For the text-containing cell, return its midpoint in (x, y) coordinate format. 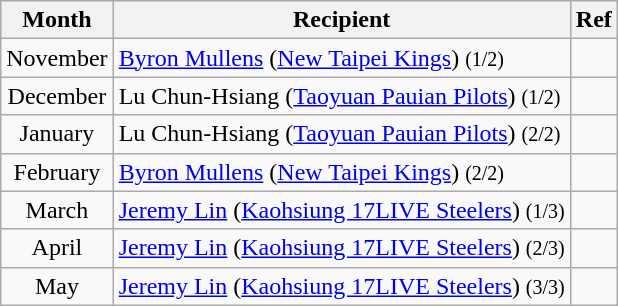
May (57, 286)
Lu Chun-Hsiang (Taoyuan Pauian Pilots) (2/2) (342, 134)
Ref (594, 20)
Byron Mullens (New Taipei Kings) (1/2) (342, 58)
February (57, 172)
Byron Mullens (New Taipei Kings) (2/2) (342, 172)
January (57, 134)
April (57, 248)
Recipient (342, 20)
Jeremy Lin (Kaohsiung 17LIVE Steelers) (1/3) (342, 210)
Jeremy Lin (Kaohsiung 17LIVE Steelers) (3/3) (342, 286)
November (57, 58)
Month (57, 20)
Lu Chun-Hsiang (Taoyuan Pauian Pilots) (1/2) (342, 96)
December (57, 96)
Jeremy Lin (Kaohsiung 17LIVE Steelers) (2/3) (342, 248)
March (57, 210)
